Capture the cell that displays the provided text and extract its [X, Y] central coordinate. 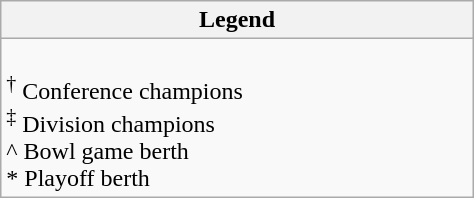
† Conference champions ‡ Division champions ^ Bowl game berth * Playoff berth [237, 118]
Legend [237, 20]
